Locate the cell with the specified text and output its [x, y] center coordinate. 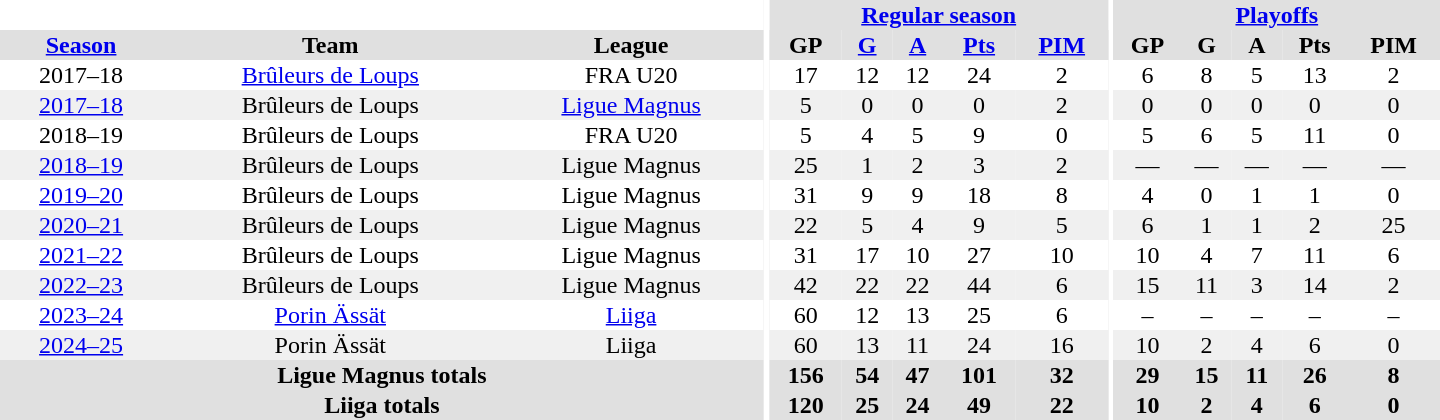
Ligue Magnus totals [382, 375]
14 [1314, 285]
2022–23 [81, 285]
Regular season [938, 15]
Season [81, 45]
42 [806, 285]
Team [330, 45]
16 [1062, 345]
7 [1257, 255]
2019–20 [81, 195]
44 [980, 285]
47 [917, 375]
Playoffs [1277, 15]
2024–25 [81, 345]
2021–22 [81, 255]
26 [1314, 375]
2023–24 [81, 315]
27 [980, 255]
54 [867, 375]
18 [980, 195]
Liiga totals [382, 405]
101 [980, 375]
120 [806, 405]
32 [1062, 375]
2020–21 [81, 225]
League [630, 45]
156 [806, 375]
29 [1148, 375]
49 [980, 405]
